Identify which cell holds the provided text, then report its [X, Y] central coordinate. 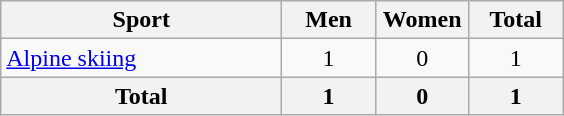
Women [422, 20]
Sport [142, 20]
Alpine skiing [142, 58]
Men [329, 20]
